From the cell containing the given text, extract its center point as [x, y] coordinate. 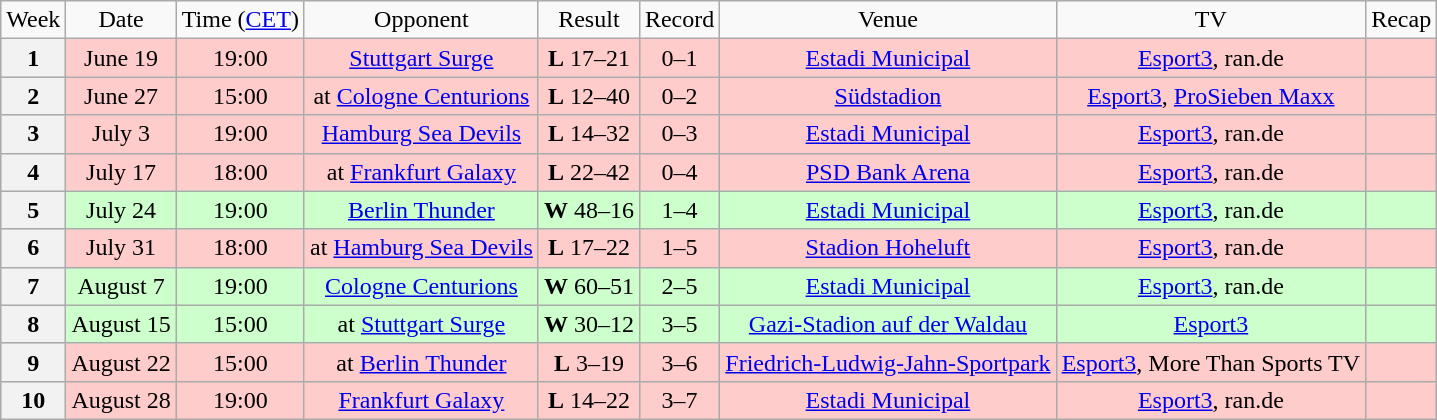
3 [34, 134]
1–4 [679, 210]
TV [1211, 20]
August 28 [121, 400]
Berlin Thunder [421, 210]
2 [34, 96]
at Berlin Thunder [421, 362]
at Stuttgart Surge [421, 324]
Venue [888, 20]
9 [34, 362]
0–2 [679, 96]
Record [679, 20]
June 27 [121, 96]
July 3 [121, 134]
Südstadion [888, 96]
L 3–19 [588, 362]
Esport3, ProSieben Maxx [1211, 96]
1–5 [679, 248]
Date [121, 20]
1 [34, 58]
0–1 [679, 58]
W 48–16 [588, 210]
Esport3 [1211, 324]
10 [34, 400]
W 60–51 [588, 286]
July 17 [121, 172]
Hamburg Sea Devils [421, 134]
4 [34, 172]
at Hamburg Sea Devils [421, 248]
0–4 [679, 172]
Recap [1402, 20]
L 22–42 [588, 172]
at Frankfurt Galaxy [421, 172]
Stuttgart Surge [421, 58]
7 [34, 286]
Time (CET) [240, 20]
Esport3, More Than Sports TV [1211, 362]
Opponent [421, 20]
July 24 [121, 210]
August 22 [121, 362]
July 31 [121, 248]
Cologne Centurions [421, 286]
Friedrich-Ludwig-Jahn-Sportpark [888, 362]
August 15 [121, 324]
L 17–22 [588, 248]
Week [34, 20]
L 12–40 [588, 96]
Gazi-Stadion auf der Waldau [888, 324]
3–6 [679, 362]
2–5 [679, 286]
August 7 [121, 286]
Stadion Hoheluft [888, 248]
3–5 [679, 324]
June 19 [121, 58]
W 30–12 [588, 324]
L 14–32 [588, 134]
L 17–21 [588, 58]
8 [34, 324]
3–7 [679, 400]
Frankfurt Galaxy [421, 400]
6 [34, 248]
L 14–22 [588, 400]
PSD Bank Arena [888, 172]
5 [34, 210]
Result [588, 20]
at Cologne Centurions [421, 96]
0–3 [679, 134]
